Output the (x, y) coordinate of the center of the cell containing the given text.  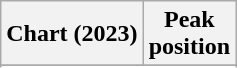
Peakposition (189, 34)
Chart (2023) (72, 34)
